Locate the cell with the specified text and output its (x, y) center coordinate. 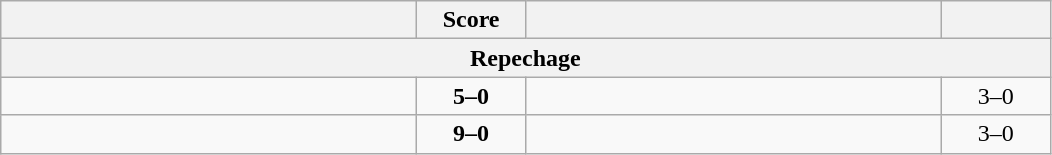
5–0 (472, 96)
Score (472, 20)
9–0 (472, 134)
Repechage (526, 58)
